Determine the (x, y) coordinate at the center of the cell enclosing the given text.  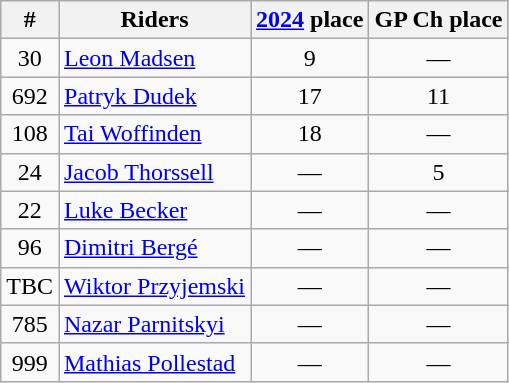
30 (30, 58)
Tai Woffinden (154, 134)
Patryk Dudek (154, 96)
TBC (30, 286)
108 (30, 134)
692 (30, 96)
Wiktor Przyjemski (154, 286)
Leon Madsen (154, 58)
# (30, 20)
96 (30, 248)
17 (310, 96)
Jacob Thorssell (154, 172)
Mathias Pollestad (154, 362)
24 (30, 172)
22 (30, 210)
Riders (154, 20)
5 (438, 172)
999 (30, 362)
GP Ch place (438, 20)
Dimitri Bergé (154, 248)
785 (30, 324)
9 (310, 58)
11 (438, 96)
2024 place (310, 20)
18 (310, 134)
Nazar Parnitskyi (154, 324)
Luke Becker (154, 210)
